Pinpoint the cell where the given text exists, returning its (x, y) midpoint coordinate. 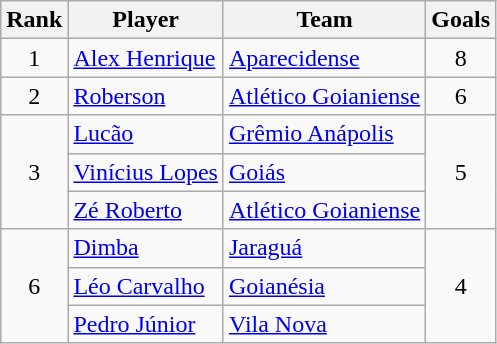
Léo Carvalho (146, 286)
Goiás (324, 172)
3 (34, 172)
1 (34, 58)
Zé Roberto (146, 210)
Goals (461, 20)
Team (324, 20)
Alex Henrique (146, 58)
Pedro Júnior (146, 324)
Aparecidense (324, 58)
Jaraguá (324, 248)
Rank (34, 20)
Goianésia (324, 286)
Vinícius Lopes (146, 172)
Lucão (146, 134)
2 (34, 96)
Grêmio Anápolis (324, 134)
8 (461, 58)
Dimba (146, 248)
Player (146, 20)
4 (461, 286)
Vila Nova (324, 324)
Roberson (146, 96)
5 (461, 172)
